Provide the (X, Y) coordinate of the cell's center where the given text is located.  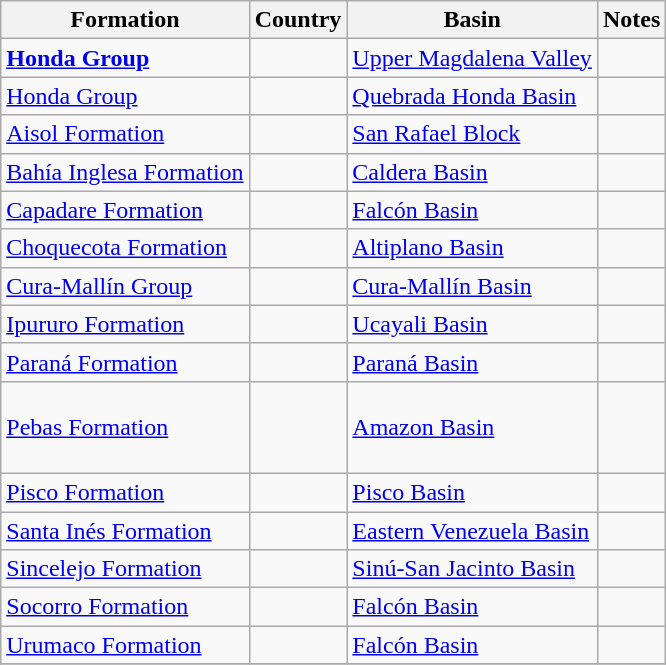
Formation (125, 20)
Urumaco Formation (125, 645)
Quebrada Honda Basin (472, 96)
Cura-Mallín Basin (472, 286)
Pisco Formation (125, 492)
Country (298, 20)
Capadare Formation (125, 210)
Sincelejo Formation (125, 569)
Altiplano Basin (472, 248)
Amazon Basin (472, 427)
San Rafael Block (472, 134)
Eastern Venezuela Basin (472, 531)
Caldera Basin (472, 172)
Socorro Formation (125, 607)
Upper Magdalena Valley (472, 58)
Santa Inés Formation (125, 531)
Paraná Basin (472, 362)
Sinú-San Jacinto Basin (472, 569)
Bahía Inglesa Formation (125, 172)
Aisol Formation (125, 134)
Pisco Basin (472, 492)
Notes (631, 20)
Choquecota Formation (125, 248)
Ipururo Formation (125, 324)
Paraná Formation (125, 362)
Cura-Mallín Group (125, 286)
Ucayali Basin (472, 324)
Pebas Formation (125, 427)
Basin (472, 20)
